Scan for the cell matching the given text and deliver its (X, Y) coordinate at center. 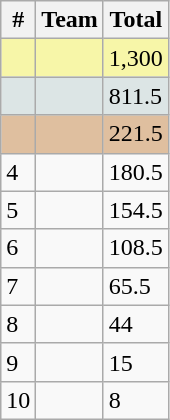
811.5 (136, 96)
Total (136, 20)
5 (18, 210)
108.5 (136, 248)
15 (136, 362)
221.5 (136, 134)
154.5 (136, 210)
9 (18, 362)
65.5 (136, 286)
180.5 (136, 172)
6 (18, 248)
44 (136, 324)
Team (70, 20)
10 (18, 400)
# (18, 20)
7 (18, 286)
1,300 (136, 58)
4 (18, 172)
